Determine the (X, Y) coordinate at the center of the cell enclosing the given text.  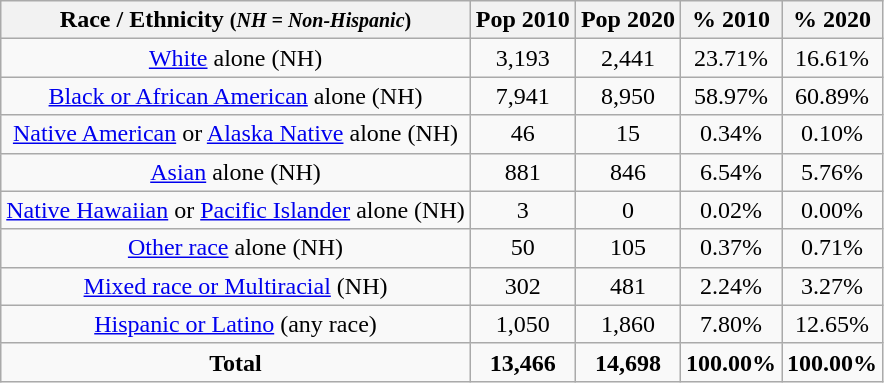
Pop 2010 (522, 20)
7,941 (522, 96)
15 (628, 134)
14,698 (628, 362)
0.10% (832, 134)
Black or African American alone (NH) (236, 96)
0 (628, 210)
Race / Ethnicity (NH = Non-Hispanic) (236, 20)
Total (236, 362)
3.27% (832, 286)
Other race alone (NH) (236, 248)
8,950 (628, 96)
Hispanic or Latino (any race) (236, 324)
Native American or Alaska Native alone (NH) (236, 134)
23.71% (730, 58)
Mixed race or Multiracial (NH) (236, 286)
Native Hawaiian or Pacific Islander alone (NH) (236, 210)
Asian alone (NH) (236, 172)
50 (522, 248)
302 (522, 286)
White alone (NH) (236, 58)
105 (628, 248)
60.89% (832, 96)
3 (522, 210)
12.65% (832, 324)
6.54% (730, 172)
881 (522, 172)
2.24% (730, 286)
0.00% (832, 210)
1,860 (628, 324)
58.97% (730, 96)
% 2020 (832, 20)
2,441 (628, 58)
0.34% (730, 134)
0.37% (730, 248)
3,193 (522, 58)
1,050 (522, 324)
% 2010 (730, 20)
Pop 2020 (628, 20)
16.61% (832, 58)
0.71% (832, 248)
0.02% (730, 210)
13,466 (522, 362)
5.76% (832, 172)
481 (628, 286)
7.80% (730, 324)
846 (628, 172)
46 (522, 134)
